Provide the [X, Y] coordinate of the cell's center where the given text is located.  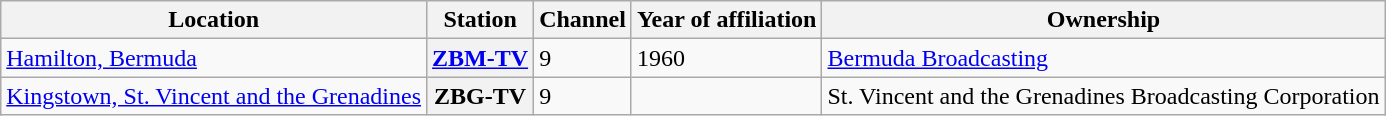
St. Vincent and the Grenadines Broadcasting Corporation [1104, 96]
Location [214, 20]
Kingstown, St. Vincent and the Grenadines [214, 96]
Station [480, 20]
Year of affiliation [726, 20]
Bermuda Broadcasting [1104, 58]
Ownership [1104, 20]
ZBG-TV [480, 96]
Channel [583, 20]
Hamilton, Bermuda [214, 58]
ZBM-TV [480, 58]
1960 [726, 58]
